Detect which cell encompasses the target text, then output its (X, Y) center coordinate. 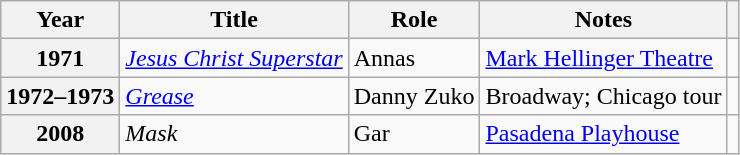
1971 (60, 58)
Year (60, 20)
Danny Zuko (414, 96)
Mark Hellinger Theatre (604, 58)
Notes (604, 20)
1972–1973 (60, 96)
Gar (414, 134)
Annas (414, 58)
Pasadena Playhouse (604, 134)
2008 (60, 134)
Mask (234, 134)
Grease (234, 96)
Jesus Christ Superstar (234, 58)
Role (414, 20)
Title (234, 20)
Broadway; Chicago tour (604, 96)
